Identify which cell holds the provided text, then report its (X, Y) central coordinate. 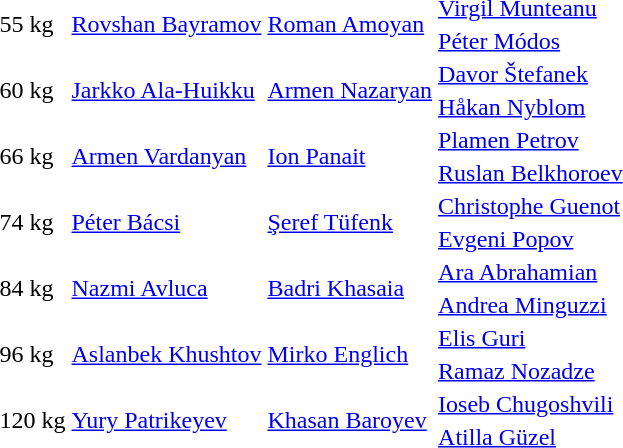
Aslanbek Khushtov (166, 354)
Jarkko Ala-Huikku (166, 90)
Ion Panait (350, 156)
Şeref Tüfenk (350, 222)
Péter Bácsi (166, 222)
Armen Vardanyan (166, 156)
Nazmi Avluca (166, 288)
Mirko Englich (350, 354)
Badri Khasaia (350, 288)
Armen Nazaryan (350, 90)
